Capture the cell that displays the provided text and extract its [X, Y] central coordinate. 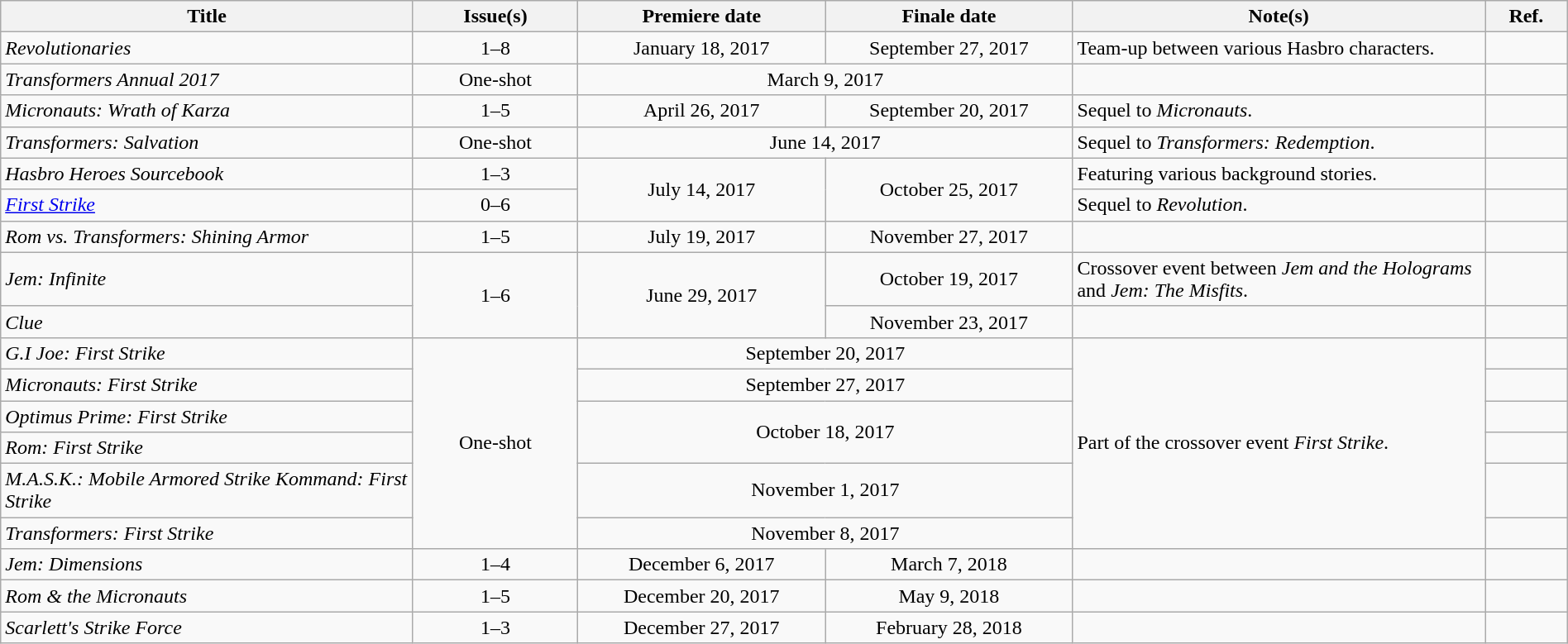
May 9, 2018 [949, 596]
1–8 [495, 48]
April 26, 2017 [701, 111]
Crossover event between Jem and the Holograms and Jem: The Misfits. [1279, 279]
June 29, 2017 [701, 294]
February 28, 2018 [949, 627]
Hasbro Heroes Sourcebook [207, 174]
M.A.S.K.: Mobile Armored Strike Kommand: First Strike [207, 491]
November 23, 2017 [949, 322]
October 18, 2017 [825, 432]
Micronauts: First Strike [207, 384]
November 1, 2017 [825, 491]
December 27, 2017 [701, 627]
Sequel to Transformers: Redemption. [1279, 142]
July 19, 2017 [701, 236]
Clue [207, 322]
June 14, 2017 [825, 142]
Finale date [949, 17]
Title [207, 17]
Rom: First Strike [207, 448]
Rom vs. Transformers: Shining Armor [207, 236]
Transformers: Salvation [207, 142]
Sequel to Revolution. [1279, 205]
December 20, 2017 [701, 596]
July 14, 2017 [701, 189]
Premiere date [701, 17]
Micronauts: Wrath of Karza [207, 111]
G.I Joe: First Strike [207, 353]
October 25, 2017 [949, 189]
November 27, 2017 [949, 236]
December 6, 2017 [701, 565]
Part of the crossover event First Strike. [1279, 443]
Featuring various background stories. [1279, 174]
Rom & the Micronauts [207, 596]
Scarlett's Strike Force [207, 627]
Jem: Infinite [207, 279]
Revolutionaries [207, 48]
Sequel to Micronauts. [1279, 111]
January 18, 2017 [701, 48]
Optimus Prime: First Strike [207, 416]
Team-up between various Hasbro characters. [1279, 48]
Transformers Annual 2017 [207, 79]
Issue(s) [495, 17]
November 8, 2017 [825, 533]
Ref. [1527, 17]
Note(s) [1279, 17]
First Strike [207, 205]
Jem: Dimensions [207, 565]
March 9, 2017 [825, 79]
1–6 [495, 294]
1–4 [495, 565]
March 7, 2018 [949, 565]
October 19, 2017 [949, 279]
0–6 [495, 205]
Transformers: First Strike [207, 533]
